Return the (X, Y) coordinate for the center point of the cell that contains the specified text.  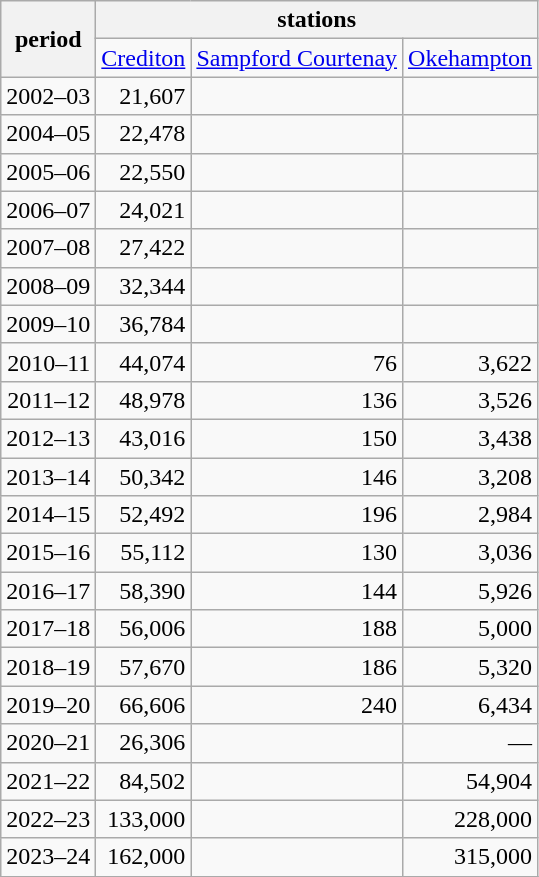
2011–12 (48, 400)
54,904 (470, 781)
43,016 (144, 438)
2008–09 (48, 286)
2021–22 (48, 781)
22,550 (144, 172)
136 (297, 400)
2010–11 (48, 362)
27,422 (144, 248)
2005–06 (48, 172)
66,606 (144, 705)
5,000 (470, 629)
36,784 (144, 324)
57,670 (144, 667)
2017–18 (48, 629)
55,112 (144, 553)
Crediton (144, 58)
2007–08 (48, 248)
3,036 (470, 553)
44,074 (144, 362)
22,478 (144, 134)
84,502 (144, 781)
146 (297, 477)
period (48, 39)
2012–13 (48, 438)
5,320 (470, 667)
240 (297, 705)
stations (317, 20)
144 (297, 591)
2013–14 (48, 477)
133,000 (144, 819)
315,000 (470, 857)
3,622 (470, 362)
2,984 (470, 515)
188 (297, 629)
150 (297, 438)
2015–16 (48, 553)
Okehampton (470, 58)
2022–23 (48, 819)
2020–21 (48, 743)
Sampford Courtenay (297, 58)
2009–10 (48, 324)
56,006 (144, 629)
5,926 (470, 591)
26,306 (144, 743)
2004–05 (48, 134)
48,978 (144, 400)
196 (297, 515)
24,021 (144, 210)
— (470, 743)
130 (297, 553)
2019–20 (48, 705)
2006–07 (48, 210)
186 (297, 667)
52,492 (144, 515)
3,208 (470, 477)
2023–24 (48, 857)
228,000 (470, 819)
76 (297, 362)
2016–17 (48, 591)
32,344 (144, 286)
6,434 (470, 705)
21,607 (144, 96)
3,526 (470, 400)
50,342 (144, 477)
2014–15 (48, 515)
2002–03 (48, 96)
3,438 (470, 438)
162,000 (144, 857)
58,390 (144, 591)
2018–19 (48, 667)
